Return [X, Y] of the center of cell containing provided text 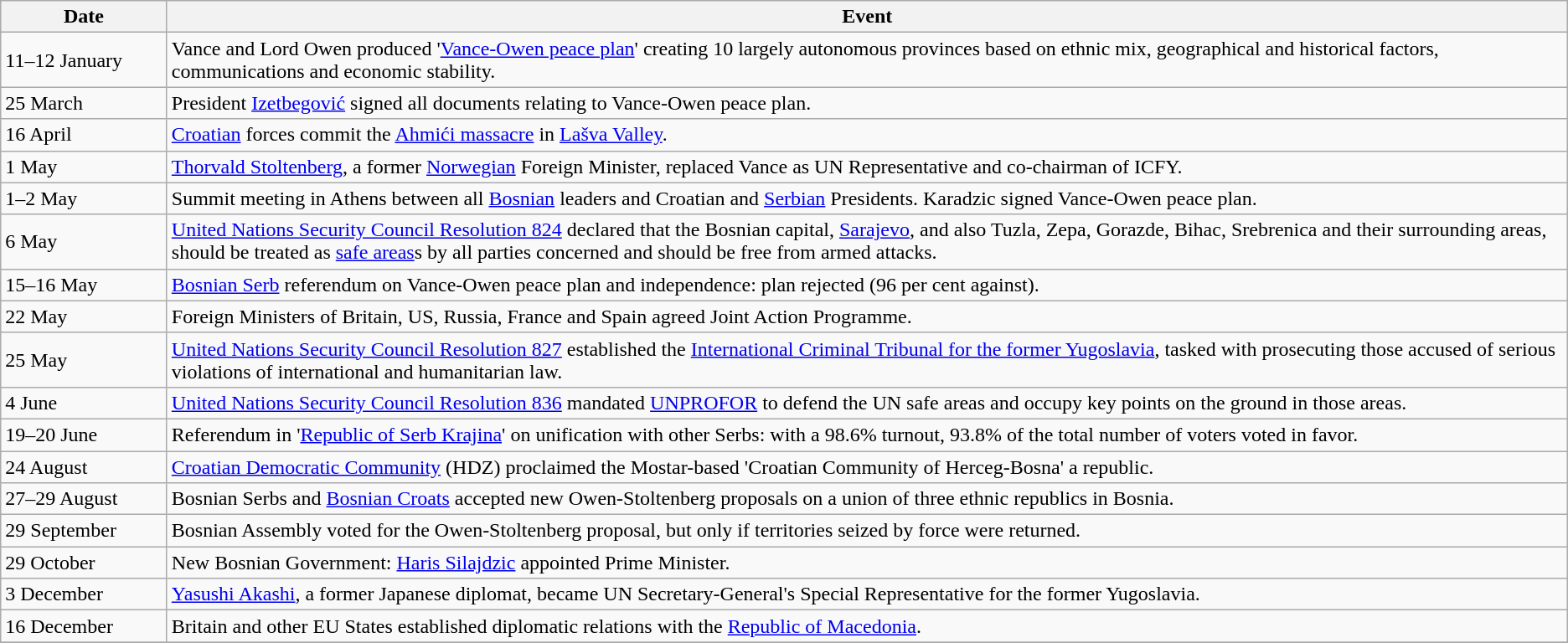
16 April [84, 135]
29 September [84, 531]
Date [84, 17]
4 June [84, 403]
1–2 May [84, 198]
3 December [84, 594]
Referendum in 'Republic of Serb Krajina' on unification with other Serbs: with a 98.6% turnout, 93.8% of the total number of voters voted in favor. [867, 435]
19–20 June [84, 435]
16 December [84, 626]
President Izetbegović signed all documents relating to Vance-Owen peace plan. [867, 103]
Bosnian Assembly voted for the Owen-Stoltenberg proposal, but only if territories seized by force were returned. [867, 531]
New Bosnian Government: Haris Silajdzic appointed Prime Minister. [867, 563]
27–29 August [84, 499]
Croatian forces commit the Ahmići massacre in Lašva Valley. [867, 135]
Summit meeting in Athens between all Bosnian leaders and Croatian and Serbian Presidents. Karadzic signed Vance-Owen peace plan. [867, 198]
Event [867, 17]
25 May [84, 360]
Bosnian Serbs and Bosnian Croats accepted new Owen-Stoltenberg proposals on a union of three ethnic republics in Bosnia. [867, 499]
11–12 January [84, 60]
15–16 May [84, 285]
Thorvald Stoltenberg, a former Norwegian Foreign Minister, replaced Vance as UN Representative and co-chairman of ICFY. [867, 167]
Bosnian Serb referendum on Vance-Owen peace plan and independence: plan rejected (96 per cent against). [867, 285]
Croatian Democratic Community (HDZ) proclaimed the Mostar-based 'Croatian Community of Herceg-Bosna' a republic. [867, 466]
Britain and other EU States established diplomatic relations with the Republic of Macedonia. [867, 626]
Foreign Ministers of Britain, US, Russia, France and Spain agreed Joint Action Programme. [867, 316]
22 May [84, 316]
1 May [84, 167]
United Nations Security Council Resolution 836 mandated UNPROFOR to defend the UN safe areas and occupy key points on the ground in those areas. [867, 403]
Yasushi Akashi, a former Japanese diplomat, became UN Secretary-General's Special Representative for the former Yugoslavia. [867, 594]
24 August [84, 466]
6 May [84, 241]
29 October [84, 563]
25 March [84, 103]
